Pinpoint the cell where the given text exists, returning its [X, Y] midpoint coordinate. 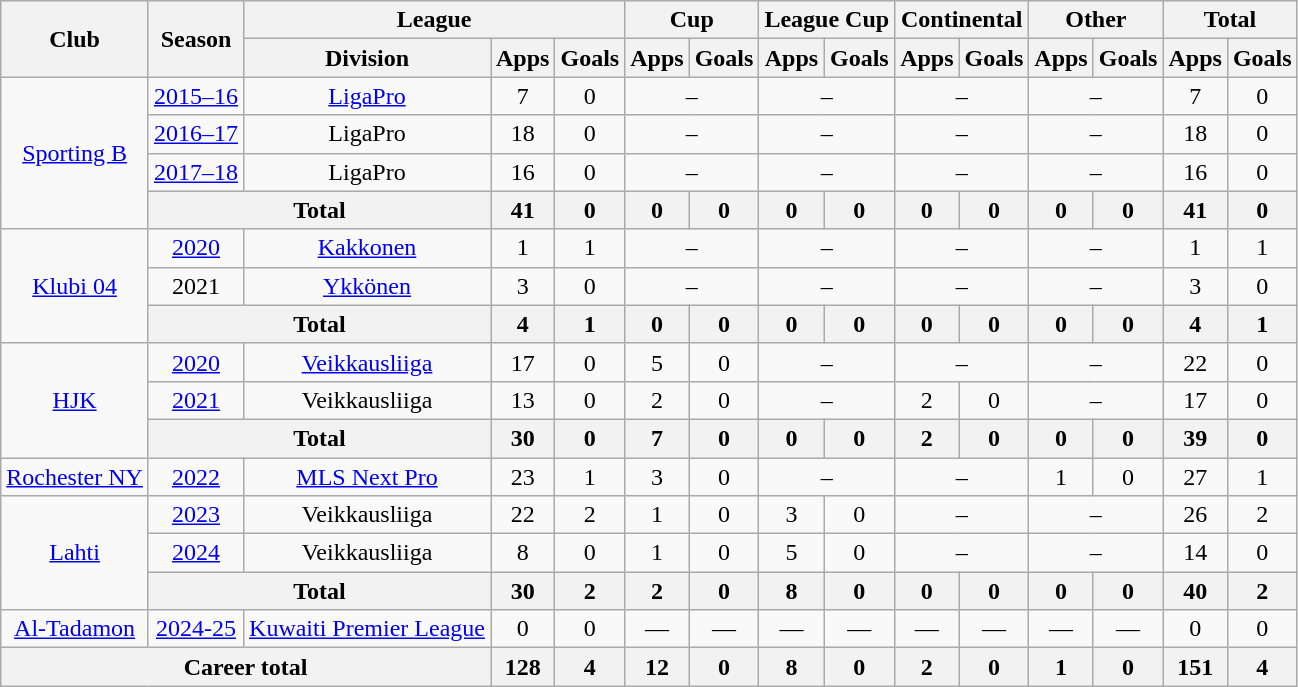
Division [368, 58]
Other [1096, 20]
Kuwaiti Premier League [368, 629]
Cup [692, 20]
39 [1195, 438]
14 [1195, 553]
Club [75, 39]
2022 [196, 477]
Continental [962, 20]
League Cup [827, 20]
Al-Tadamon [75, 629]
40 [1195, 591]
23 [522, 477]
Ykkönen [368, 286]
League [434, 20]
12 [657, 667]
Kakkonen [368, 248]
2023 [196, 515]
2016–17 [196, 134]
13 [522, 400]
2017–18 [196, 172]
Career total [246, 667]
2024 [196, 553]
MLS Next Pro [368, 477]
Klubi 04 [75, 286]
Lahti [75, 553]
Season [196, 39]
Rochester NY [75, 477]
128 [522, 667]
Sporting B [75, 153]
2015–16 [196, 96]
HJK [75, 400]
151 [1195, 667]
27 [1195, 477]
26 [1195, 515]
2024-25 [196, 629]
